Detect which cell encompasses the target text, then output its [x, y] center coordinate. 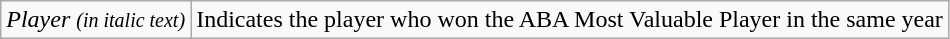
Player (in italic text) [96, 20]
Indicates the player who won the ABA Most Valuable Player in the same year [570, 20]
